Search for the cell housing the specified text and yield its (X, Y) center coordinate. 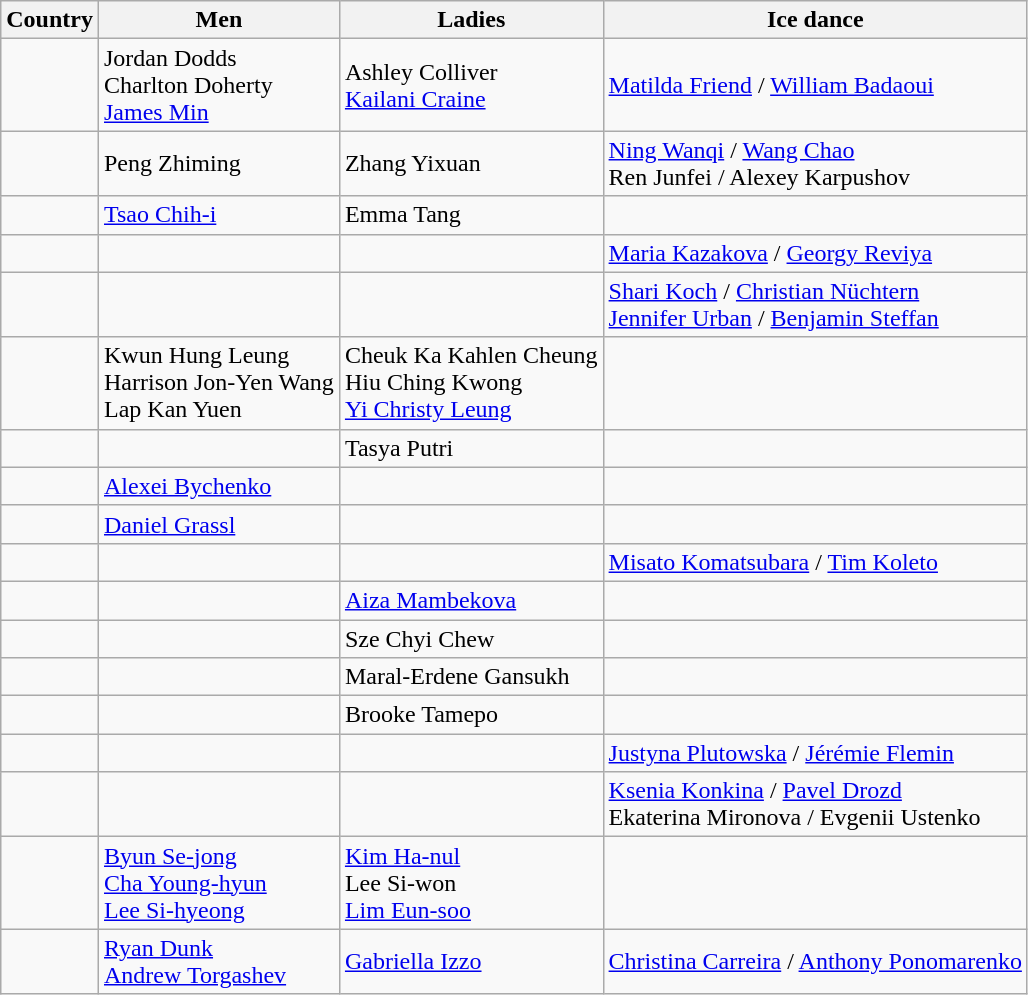
Peng Zhiming (218, 164)
Daniel Grassl (218, 524)
Christina Carreira / Anthony Ponomarenko (815, 962)
Ksenia Konkina / Pavel DrozdEkaterina Mironova / Evgenii Ustenko (815, 804)
Emma Tang (471, 215)
Matilda Friend / William Badaoui (815, 85)
Ashley ColliverKailani Craine (471, 85)
Zhang Yixuan (471, 164)
Aiza Mambekova (471, 600)
Kim Ha-nulLee Si-wonLim Eun-soo (471, 883)
Ice dance (815, 20)
Men (218, 20)
Brooke Tamepo (471, 715)
Gabriella Izzo (471, 962)
Misato Komatsubara / Tim Koleto (815, 562)
Shari Koch / Christian NüchternJennifer Urban / Benjamin Steffan (815, 304)
Sze Chyi Chew (471, 639)
Tasya Putri (471, 448)
Maral-Erdene Gansukh (471, 677)
Jordan DoddsCharlton DohertyJames Min (218, 85)
Country (50, 20)
Alexei Bychenko (218, 486)
Tsao Chih-i (218, 215)
Justyna Plutowska / Jérémie Flemin (815, 753)
Ladies (471, 20)
Kwun Hung LeungHarrison Jon-Yen WangLap Kan Yuen (218, 383)
Ning Wanqi / Wang ChaoRen Junfei / Alexey Karpushov (815, 164)
Maria Kazakova / Georgy Reviya (815, 253)
Cheuk Ka Kahlen CheungHiu Ching KwongYi Christy Leung (471, 383)
Byun Se-jongCha Young-hyunLee Si-hyeong (218, 883)
Ryan DunkAndrew Torgashev (218, 962)
